Identify which cell holds the provided text, then report its (X, Y) central coordinate. 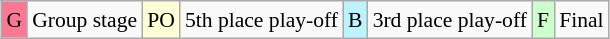
B (356, 20)
5th place play-off (262, 20)
G (14, 20)
Group stage (84, 20)
3rd place play-off (450, 20)
F (543, 20)
PO (161, 20)
Final (582, 20)
